From the cell containing the given text, extract its center point as (x, y) coordinate. 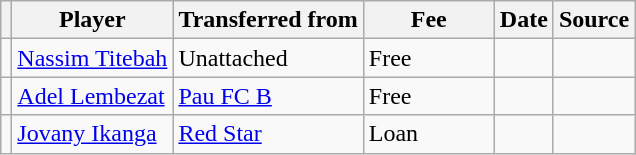
Nassim Titebah (92, 58)
Player (92, 20)
Transferred from (268, 20)
Date (524, 20)
Source (594, 20)
Loan (428, 134)
Adel Lembezat (92, 96)
Jovany Ikanga (92, 134)
Pau FC B (268, 96)
Red Star (268, 134)
Unattached (268, 58)
Fee (428, 20)
